For the text-containing cell, return its midpoint in [x, y] coordinate format. 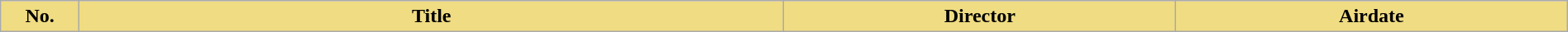
Airdate [1372, 16]
No. [40, 16]
Director [980, 16]
Title [432, 16]
